Detect which cell encompasses the target text, then output its (x, y) center coordinate. 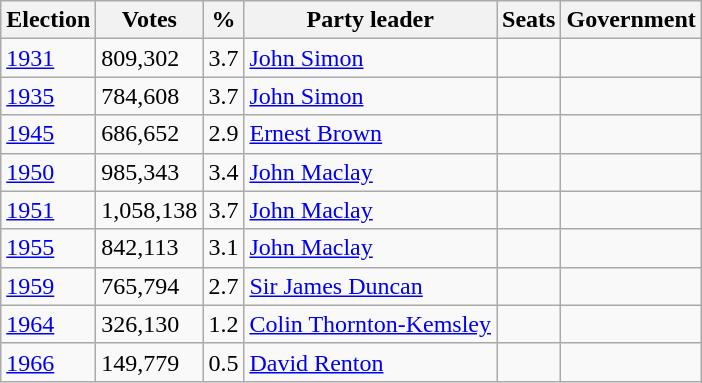
1951 (48, 210)
3.4 (224, 172)
Election (48, 20)
809,302 (150, 58)
1966 (48, 362)
Government (631, 20)
784,608 (150, 96)
% (224, 20)
2.9 (224, 134)
3.1 (224, 248)
Votes (150, 20)
0.5 (224, 362)
1945 (48, 134)
686,652 (150, 134)
1935 (48, 96)
Colin Thornton-Kemsley (370, 324)
David Renton (370, 362)
149,779 (150, 362)
Seats (529, 20)
985,343 (150, 172)
2.7 (224, 286)
Party leader (370, 20)
1931 (48, 58)
1959 (48, 286)
326,130 (150, 324)
1.2 (224, 324)
Ernest Brown (370, 134)
1964 (48, 324)
842,113 (150, 248)
1,058,138 (150, 210)
1950 (48, 172)
Sir James Duncan (370, 286)
765,794 (150, 286)
1955 (48, 248)
